Pinpoint the cell where the given text exists, returning its (x, y) midpoint coordinate. 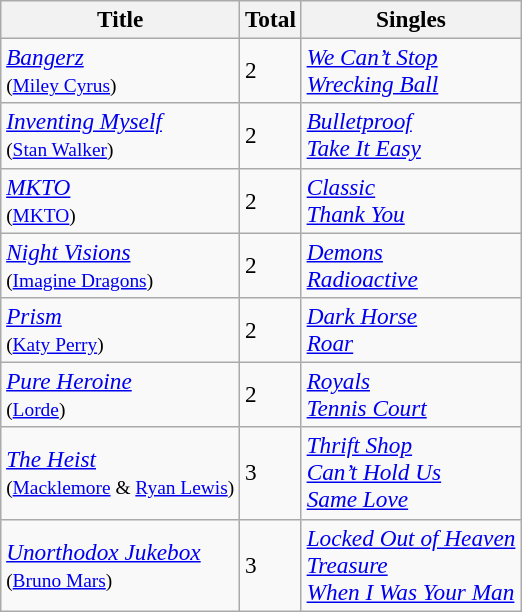
Prism(Katy Perry) (120, 330)
ClassicThank You (411, 200)
The Heist(Macklemore & Ryan Lewis) (120, 473)
Dark HorseRoar (411, 330)
Total (271, 19)
Night Visions(Imagine Dragons) (120, 264)
Thrift ShopCan’t Hold UsSame Love (411, 473)
Title (120, 19)
RoyalsTennis Court (411, 394)
DemonsRadioactive (411, 264)
Pure Heroine(Lorde) (120, 394)
MKTO(MKTO) (120, 200)
Unorthodox Jukebox(Bruno Mars) (120, 565)
Inventing Myself (Stan Walker) (120, 136)
Locked Out of HeavenTreasureWhen I Was Your Man (411, 565)
Bangerz(Miley Cyrus) (120, 70)
BulletproofTake It Easy (411, 136)
Singles (411, 19)
We Can’t StopWrecking Ball (411, 70)
